Return the (x, y) coordinate for the center point of the cell that contains the specified text.  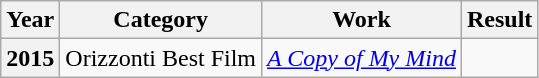
Orizzonti Best Film (161, 58)
Work (362, 20)
Category (161, 20)
2015 (30, 58)
A Copy of My Mind (362, 58)
Year (30, 20)
Result (499, 20)
